Locate the cell with the specified text and output its [x, y] center coordinate. 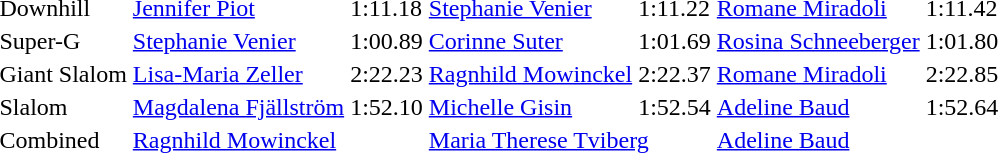
1:00.89 [387, 41]
Rosina Schneeberger [818, 41]
Corinne Suter [530, 41]
2:22.37 [675, 74]
Michelle Gisin [530, 107]
1:52.54 [675, 107]
Lisa-Maria Zeller [238, 74]
Romane Miradoli [818, 74]
1:52.10 [387, 107]
Adeline Baud [818, 107]
Ragnhild Mowinckel [530, 74]
Stephanie Venier [238, 41]
1:01.69 [675, 41]
2:22.23 [387, 74]
Magdalena Fjällström [238, 107]
